Extract the (X, Y) coordinate from the center of the cell holding the provided text.  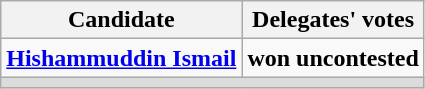
Delegates' votes (333, 20)
won uncontested (333, 58)
Candidate (122, 20)
Hishammuddin Ismail (122, 58)
